Determine the [X, Y] coordinate at the center of the cell enclosing the given text.  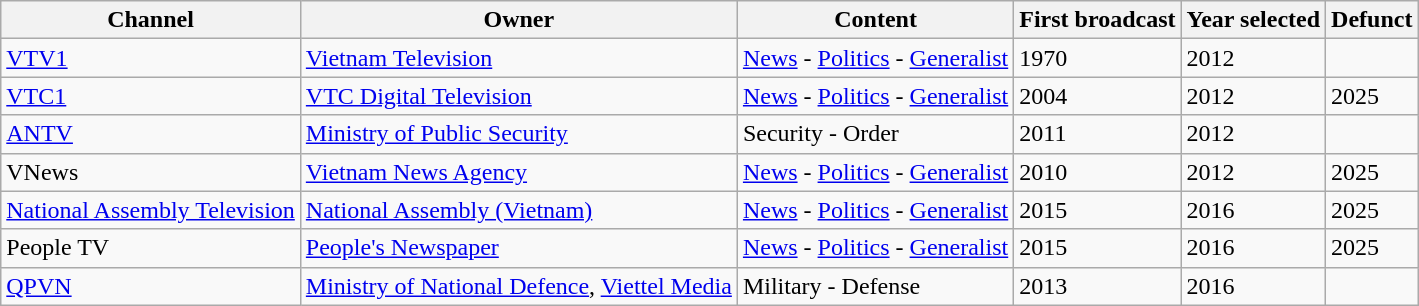
Vietnam Television [518, 58]
2011 [1098, 134]
ANTV [151, 134]
Ministry of National Defence, Viettel Media [518, 286]
Year selected [1254, 20]
QPVN [151, 286]
2004 [1098, 96]
Security - Order [875, 134]
Content [875, 20]
Channel [151, 20]
2013 [1098, 286]
People TV [151, 248]
Ministry of Public Security [518, 134]
People's Newspaper [518, 248]
Owner [518, 20]
Vietnam News Agency [518, 172]
National Assembly Television [151, 210]
Military - Defense [875, 286]
Defunct [1372, 20]
2010 [1098, 172]
First broadcast [1098, 20]
VTC Digital Television [518, 96]
1970 [1098, 58]
VTC1 [151, 96]
VNews [151, 172]
National Assembly (Vietnam) [518, 210]
VTV1 [151, 58]
